Scan for the cell matching the given text and deliver its [X, Y] coordinate at center. 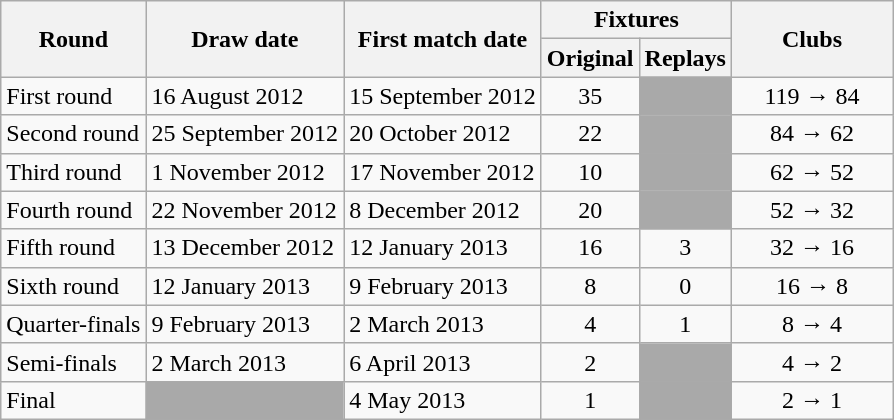
2 [590, 362]
35 [590, 96]
First match date [443, 39]
32 → 16 [812, 248]
Clubs [812, 39]
Sixth round [74, 286]
Final [74, 400]
Semi-finals [74, 362]
4 May 2013 [443, 400]
Second round [74, 134]
Round [74, 39]
Original [590, 58]
20 [590, 210]
119 → 84 [812, 96]
3 [685, 248]
0 [685, 286]
Replays [685, 58]
13 December 2012 [245, 248]
8 → 4 [812, 324]
Fixtures [636, 20]
2 → 1 [812, 400]
20 October 2012 [443, 134]
16 → 8 [812, 286]
6 April 2013 [443, 362]
62 → 52 [812, 172]
8 [590, 286]
84 → 62 [812, 134]
4 → 2 [812, 362]
8 December 2012 [443, 210]
22 November 2012 [245, 210]
First round [74, 96]
22 [590, 134]
Draw date [245, 39]
Fifth round [74, 248]
16 [590, 248]
Third round [74, 172]
Fourth round [74, 210]
15 September 2012 [443, 96]
16 August 2012 [245, 96]
52 → 32 [812, 210]
10 [590, 172]
1 November 2012 [245, 172]
4 [590, 324]
17 November 2012 [443, 172]
25 September 2012 [245, 134]
Quarter-finals [74, 324]
